For the text-containing cell, return its midpoint in [x, y] coordinate format. 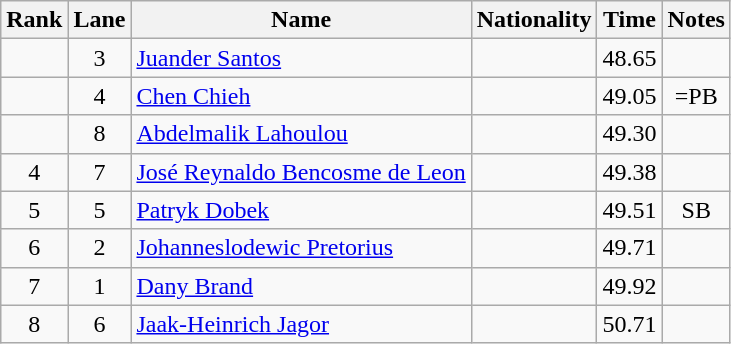
Abdelmalik Lahoulou [301, 134]
=PB [696, 96]
SB [696, 210]
49.92 [630, 286]
49.71 [630, 248]
Patryk Dobek [301, 210]
Chen Chieh [301, 96]
Time [630, 20]
50.71 [630, 324]
Rank [34, 20]
3 [100, 58]
49.30 [630, 134]
Johanneslodewic Pretorius [301, 248]
1 [100, 286]
Nationality [534, 20]
2 [100, 248]
48.65 [630, 58]
Dany Brand [301, 286]
49.05 [630, 96]
Jaak-Heinrich Jagor [301, 324]
Notes [696, 20]
Juander Santos [301, 58]
49.51 [630, 210]
José Reynaldo Bencosme de Leon [301, 172]
Name [301, 20]
49.38 [630, 172]
Lane [100, 20]
